Scan for the cell matching the given text and deliver its [X, Y] coordinate at center. 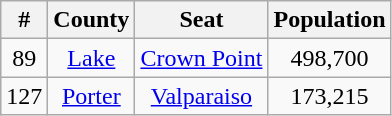
89 [24, 58]
Valparaiso [202, 96]
# [24, 20]
Seat [202, 20]
Lake [92, 58]
Population [330, 20]
498,700 [330, 58]
Porter [92, 96]
127 [24, 96]
173,215 [330, 96]
County [92, 20]
Crown Point [202, 58]
